Scan for the cell matching the given text and deliver its (x, y) coordinate at center. 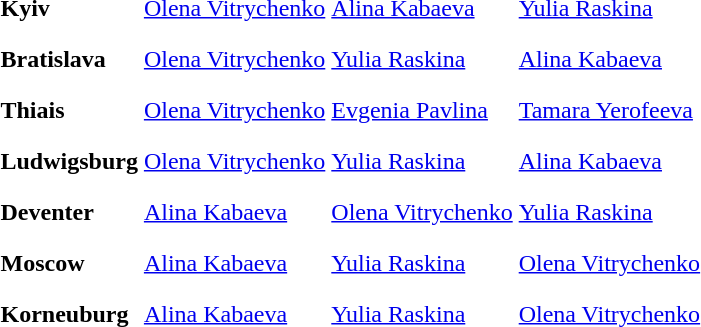
Tamara Yerofeeva (609, 110)
Evgenia Pavlina (422, 110)
